Find where the given text appears and provide that cell's center as (X, Y) coordinate. 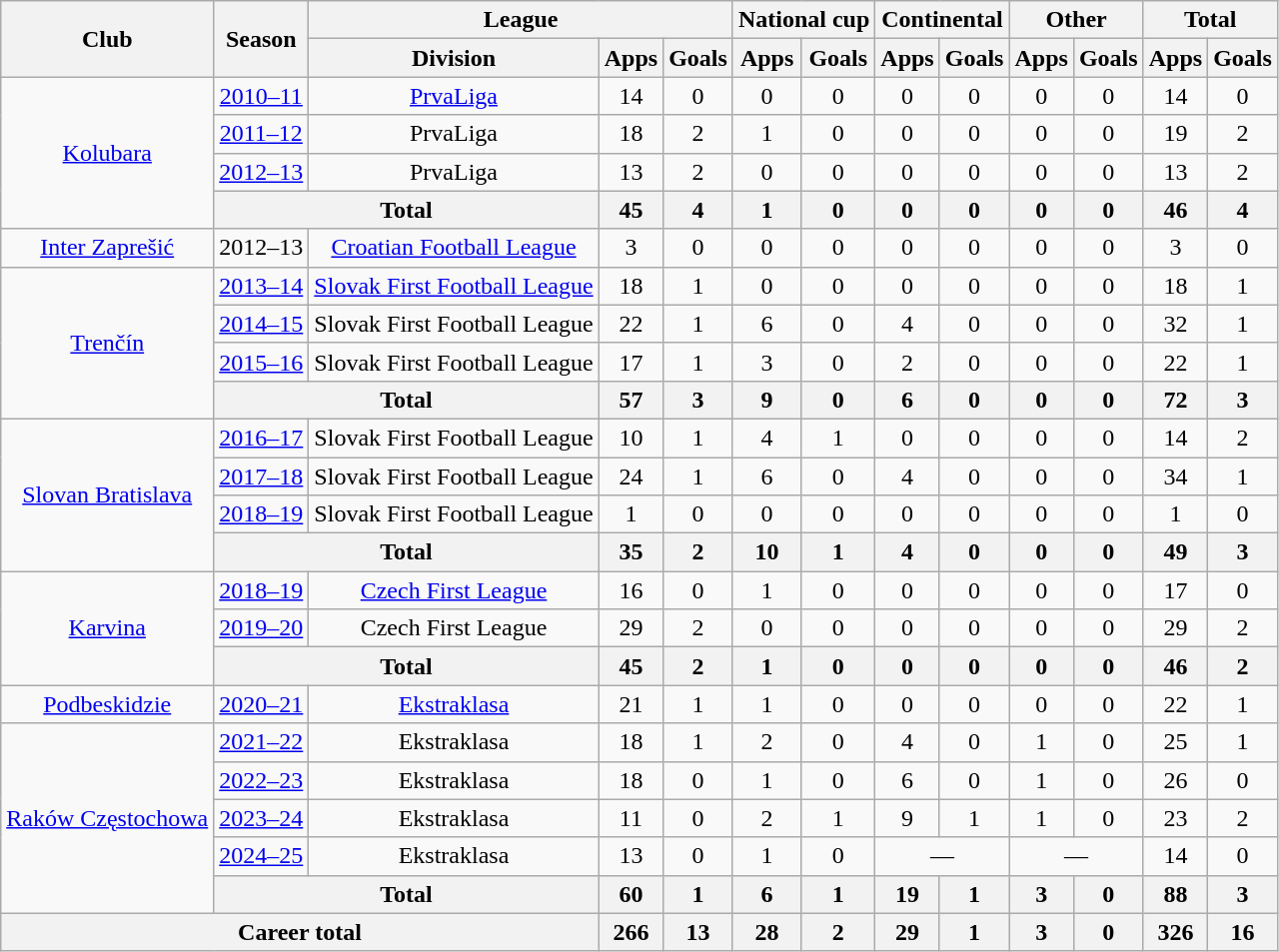
Continental (942, 20)
25 (1175, 742)
Division (454, 58)
2019–20 (262, 628)
34 (1175, 476)
Career total (300, 932)
2020–21 (262, 704)
11 (631, 818)
Trenčín (108, 343)
Karvina (108, 628)
Podbeskidzie (108, 704)
2011–12 (262, 134)
Other (1076, 20)
National cup (803, 20)
88 (1175, 894)
35 (631, 552)
Croatian Football League (454, 248)
28 (766, 932)
266 (631, 932)
2014–15 (262, 324)
2024–25 (262, 856)
60 (631, 894)
2010–11 (262, 96)
League (522, 20)
2013–14 (262, 286)
Inter Zaprešić (108, 248)
24 (631, 476)
Raków Częstochowa (108, 818)
Club (108, 39)
26 (1175, 780)
Slovan Bratislava (108, 494)
49 (1175, 552)
Season (262, 39)
2021–22 (262, 742)
72 (1175, 400)
32 (1175, 324)
326 (1175, 932)
21 (631, 704)
Kolubara (108, 153)
57 (631, 400)
23 (1175, 818)
2017–18 (262, 476)
2022–23 (262, 780)
2015–16 (262, 362)
2016–17 (262, 438)
2023–24 (262, 818)
